For the text-containing cell, return its midpoint in [X, Y] coordinate format. 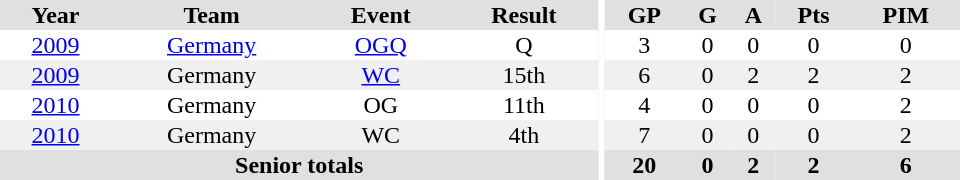
OGQ [380, 45]
G [708, 15]
15th [524, 75]
GP [644, 15]
A [753, 15]
Pts [813, 15]
PIM [906, 15]
7 [644, 135]
Event [380, 15]
Q [524, 45]
11th [524, 105]
20 [644, 165]
Team [212, 15]
Result [524, 15]
4 [644, 105]
OG [380, 105]
Senior totals [299, 165]
3 [644, 45]
Year [56, 15]
4th [524, 135]
